From the cell containing the given text, extract its center point as [x, y] coordinate. 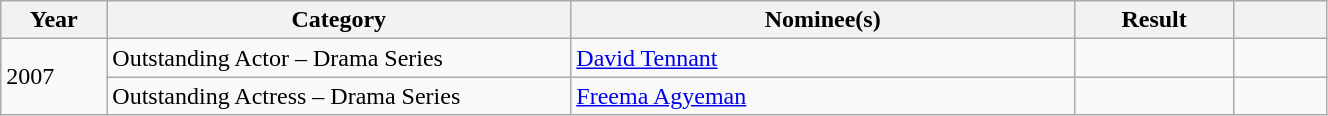
Outstanding Actress – Drama Series [339, 96]
David Tennant [823, 58]
Year [54, 20]
Outstanding Actor – Drama Series [339, 58]
Category [339, 20]
Freema Agyeman [823, 96]
Nominee(s) [823, 20]
Result [1154, 20]
2007 [54, 77]
